Scan for the cell matching the given text and deliver its (x, y) coordinate at center. 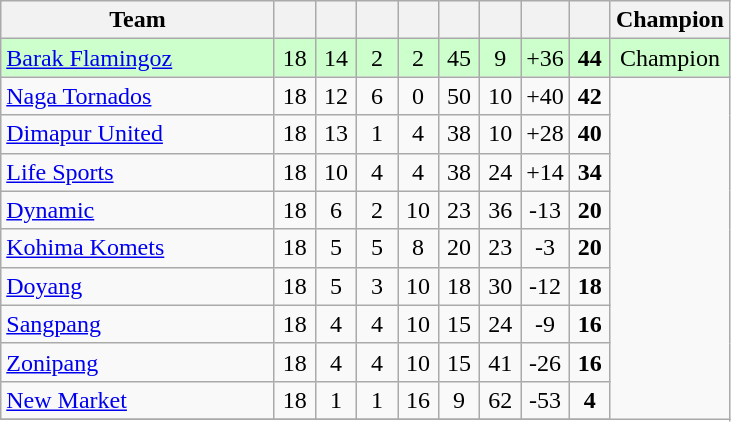
Sangpang (138, 324)
Kohima Komets (138, 248)
30 (500, 286)
44 (590, 58)
Team (138, 20)
3 (376, 286)
-12 (546, 286)
0 (418, 96)
+36 (546, 58)
50 (460, 96)
-3 (546, 248)
45 (460, 58)
-53 (546, 400)
-13 (546, 210)
Dynamic (138, 210)
+14 (546, 172)
Life Sports (138, 172)
Doyang (138, 286)
12 (336, 96)
New Market (138, 400)
+40 (546, 96)
13 (336, 134)
+28 (546, 134)
-26 (546, 362)
8 (418, 248)
40 (590, 134)
34 (590, 172)
14 (336, 58)
36 (500, 210)
Zonipang (138, 362)
42 (590, 96)
-9 (546, 324)
62 (500, 400)
Barak Flamingoz (138, 58)
Naga Tornados (138, 96)
41 (500, 362)
Dimapur United (138, 134)
